Scan for the cell matching the given text and deliver its [X, Y] coordinate at center. 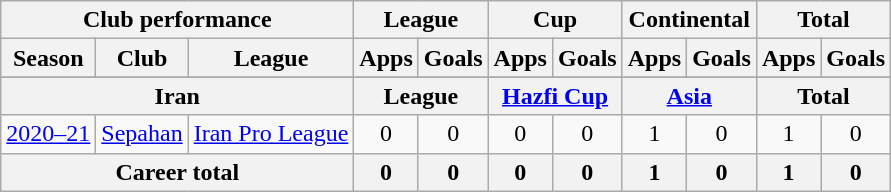
Continental [689, 20]
Hazfi Cup [555, 96]
Sepahan [142, 134]
Cup [555, 20]
Asia [689, 96]
2020–21 [48, 134]
Career total [178, 172]
Iran [178, 96]
Club [142, 58]
Iran Pro League [271, 134]
Season [48, 58]
Club performance [178, 20]
